Pinpoint the cell where the given text exists, returning its (X, Y) midpoint coordinate. 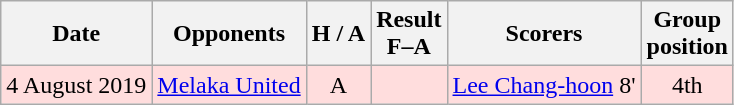
H / A (338, 34)
4 August 2019 (76, 85)
Melaka United (229, 85)
ResultF–A (409, 34)
Lee Chang-hoon 8' (544, 85)
4th (687, 85)
Opponents (229, 34)
Date (76, 34)
Scorers (544, 34)
A (338, 85)
Groupposition (687, 34)
